Return the [X, Y] coordinate for the center point of the cell that contains the specified text.  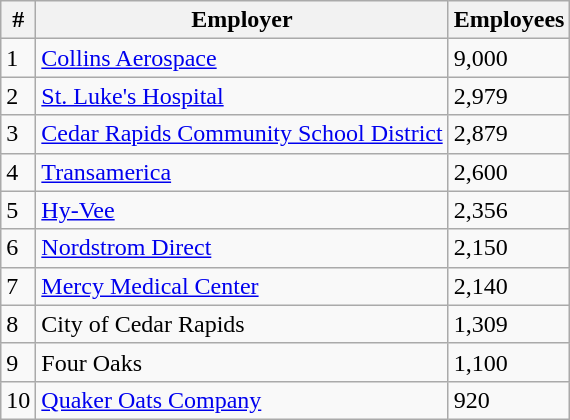
9,000 [509, 58]
1,100 [509, 362]
8 [18, 324]
2,140 [509, 286]
Mercy Medical Center [242, 286]
2,356 [509, 210]
2,600 [509, 172]
3 [18, 134]
2 [18, 96]
6 [18, 248]
Hy-Vee [242, 210]
Four Oaks [242, 362]
5 [18, 210]
10 [18, 400]
920 [509, 400]
Quaker Oats Company [242, 400]
4 [18, 172]
Employees [509, 20]
Nordstrom Direct [242, 248]
City of Cedar Rapids [242, 324]
1,309 [509, 324]
1 [18, 58]
7 [18, 286]
Employer [242, 20]
2,979 [509, 96]
9 [18, 362]
2,879 [509, 134]
Transamerica [242, 172]
# [18, 20]
St. Luke's Hospital [242, 96]
Cedar Rapids Community School District [242, 134]
2,150 [509, 248]
Collins Aerospace [242, 58]
